Locate the cell with the specified text and output its [x, y] center coordinate. 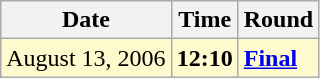
Round [278, 20]
August 13, 2006 [86, 58]
Final [278, 58]
Date [86, 20]
Time [204, 20]
12:10 [204, 58]
